Capture the cell that displays the provided text and extract its [x, y] central coordinate. 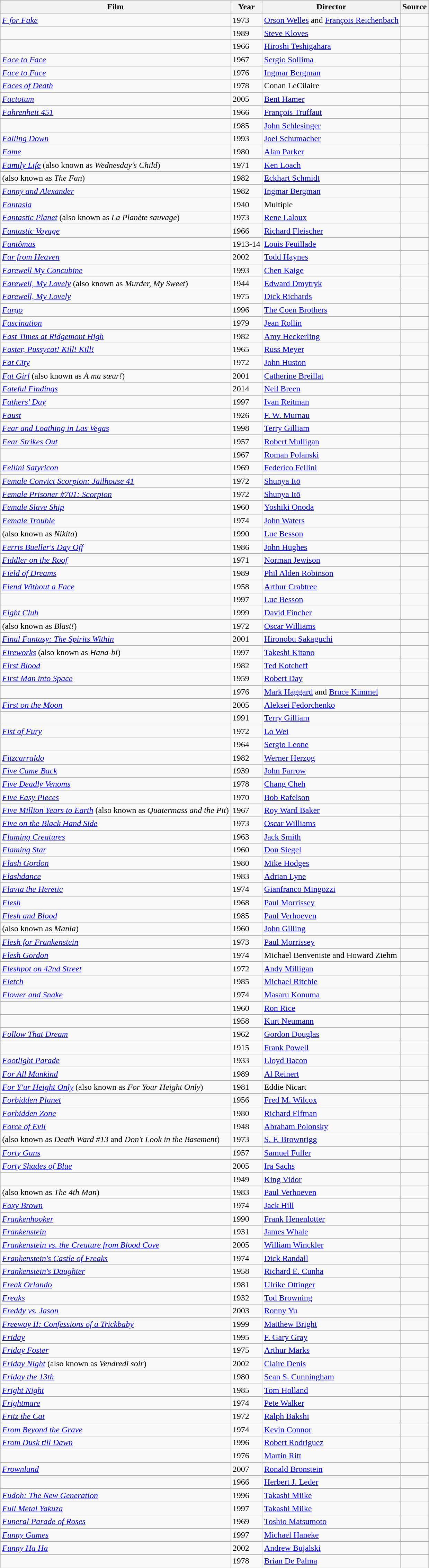
Freeway II: Confessions of a Trickbaby [116, 1324]
Frank Powell [331, 1048]
Sergio Leone [331, 744]
First on the Moon [116, 705]
Claire Denis [331, 1363]
Flashdance [116, 876]
Joel Schumacher [331, 138]
Five Million Years to Earth (also known as Quatermass and the Pit) [116, 810]
Michael Ritchie [331, 981]
Film [116, 7]
Ralph Bakshi [331, 1416]
Frankenhooker [116, 1218]
Alan Parker [331, 152]
Fantômas [116, 244]
Ferris Bueller's Day Off [116, 547]
1964 [247, 744]
Chang Cheh [331, 784]
Aleksei Fedorchenko [331, 705]
Falling Down [116, 138]
Fellini Satyricon [116, 468]
(also known as The 4th Man) [116, 1192]
Faust [116, 415]
Fat Girl (also known as À ma sœur!) [116, 375]
(also known as Death Ward #13 and Don't Look in the Basement) [116, 1140]
Forty Shades of Blue [116, 1166]
S. F. Brownrigg [331, 1140]
Brian De Palma [331, 1561]
Fast Times at Ridgemont High [116, 336]
Friday Night (also known as Vendredi soir) [116, 1363]
Flaming Creatures [116, 837]
Ted Kotcheff [331, 665]
François Truffaut [331, 112]
Orson Welles and François Reichenbach [331, 20]
Fat City [116, 362]
Five Deadly Venoms [116, 784]
Freak Orlando [116, 1285]
Tod Browning [331, 1298]
Final Fantasy: The Spirits Within [116, 639]
Martin Ritt [331, 1456]
John Huston [331, 362]
Fireworks (also known as Hana-bi) [116, 652]
Yoshiki Onoda [331, 507]
Frightmare [116, 1403]
Forbidden Zone [116, 1113]
1979 [247, 323]
Richard Elfman [331, 1113]
Roy Ward Baker [331, 810]
Fiddler on the Roof [116, 560]
James Whale [331, 1232]
Dick Randall [331, 1258]
(also known as The Fan) [116, 178]
Follow That Dream [116, 1034]
Edward Dmytryk [331, 283]
Flesh and Blood [116, 916]
2007 [247, 1469]
Fahrenheit 451 [116, 112]
F. W. Murnau [331, 415]
Flower and Snake [116, 995]
Todd Haynes [331, 257]
1998 [247, 428]
Fanny and Alexander [116, 191]
1991 [247, 718]
Michael Haneke [331, 1535]
1963 [247, 837]
Farewell, My Lovely (also known as Murder, My Sweet) [116, 283]
1995 [247, 1337]
Female Convict Scorpion: Jailhouse 41 [116, 481]
First Blood [116, 665]
Multiple [331, 205]
Flaming Star [116, 850]
Hiroshi Teshigahara [331, 46]
Far from Heaven [116, 257]
Friday [116, 1337]
Matthew Bright [331, 1324]
Fiend Without a Face [116, 587]
Arthur Marks [331, 1350]
Jack Hill [331, 1205]
Source [415, 7]
Frankenstein [116, 1232]
Louis Feuillade [331, 244]
Fascination [116, 323]
Frank Henenlotter [331, 1218]
1959 [247, 679]
Flesh Gordon [116, 955]
Funny Ha Ha [116, 1548]
David Fincher [331, 613]
Lo Wei [331, 731]
For All Mankind [116, 1074]
Sean S. Cunningham [331, 1377]
Five on the Black Hand Side [116, 824]
(also known as Blast!) [116, 626]
John Gilling [331, 929]
Field of Dreams [116, 573]
Ira Sachs [331, 1166]
Frankenstein's Castle of Freaks [116, 1258]
F. Gary Gray [331, 1337]
Fitzcarraldo [116, 758]
William Winckler [331, 1245]
Andy Milligan [331, 968]
Fear Strikes Out [116, 442]
1932 [247, 1298]
1970 [247, 797]
Kurt Neumann [331, 1021]
Footlight Parade [116, 1061]
Neil Breen [331, 389]
Richard E. Cunha [331, 1271]
Fleshpot on 42nd Street [116, 968]
1926 [247, 415]
Fathers' Day [116, 402]
Forbidden Planet [116, 1100]
Fight Club [116, 613]
Frownland [116, 1469]
Robert Rodriguez [331, 1443]
Eckhart Schmidt [331, 178]
Fright Night [116, 1390]
Herbert J. Leder [331, 1482]
Fist of Fury [116, 731]
Five Came Back [116, 771]
1986 [247, 547]
Funny Games [116, 1535]
Ronald Bronstein [331, 1469]
Fantastic Planet (also known as La Planète sauvage) [116, 218]
Fantasia [116, 205]
Toshio Matsumoto [331, 1522]
Fudoh: The New Generation [116, 1495]
Michael Benveniste and Howard Ziehm [331, 955]
Ivan Reitman [331, 402]
Flesh for Frankenstein [116, 942]
Frankenstein's Daughter [116, 1271]
Federico Fellini [331, 468]
Farewell My Concubine [116, 270]
1913-14 [247, 244]
Faces of Death [116, 86]
Bent Hamer [331, 99]
Flavia the Heretic [116, 889]
Force of Evil [116, 1126]
Robert Mulligan [331, 442]
Five Easy Pieces [116, 797]
From Dusk till Dawn [116, 1443]
Ulrike Ottinger [331, 1285]
From Beyond the Grave [116, 1430]
The Coen Brothers [331, 310]
Sergio Sollima [331, 60]
For Y'ur Height Only (also known as For Your Height Only) [116, 1087]
Farewell, My Lovely [116, 297]
Mike Hodges [331, 863]
Al Reinert [331, 1074]
Arthur Crabtree [331, 587]
1965 [247, 349]
1948 [247, 1126]
F for Fake [116, 20]
Pete Walker [331, 1403]
Freaks [116, 1298]
Roman Polanski [331, 455]
1931 [247, 1232]
Robert Day [331, 679]
Ken Loach [331, 165]
King Vidor [331, 1179]
Masaru Konuma [331, 995]
Freddy vs. Jason [116, 1311]
2014 [247, 389]
Kevin Connor [331, 1430]
Ron Rice [331, 1008]
Factotum [116, 99]
Fred M. Wilcox [331, 1100]
Steve Kloves [331, 33]
Chen Kaige [331, 270]
Adrian Lyne [331, 876]
John Waters [331, 520]
Frankenstein vs. the Creature from Blood Cove [116, 1245]
Hironobu Sakaguchi [331, 639]
Eddie Nicart [331, 1087]
John Hughes [331, 547]
Bob Rafelson [331, 797]
Gordon Douglas [331, 1034]
Funeral Parade of Roses [116, 1522]
Richard Fleischer [331, 231]
Female Trouble [116, 520]
Fame [116, 152]
Dick Richards [331, 297]
Lloyd Bacon [331, 1061]
Phil Alden Robinson [331, 573]
First Man into Space [116, 679]
Russ Meyer [331, 349]
1949 [247, 1179]
Friday the 13th [116, 1377]
1968 [247, 903]
Friday Foster [116, 1350]
Werner Herzog [331, 758]
Andrew Bujalski [331, 1548]
1962 [247, 1034]
Catherine Breillat [331, 375]
Fritz the Cat [116, 1416]
Rene Laloux [331, 218]
Jean Rollin [331, 323]
1939 [247, 771]
Norman Jewison [331, 560]
1956 [247, 1100]
Female Slave Ship [116, 507]
1940 [247, 205]
Fateful Findings [116, 389]
Fletch [116, 981]
Full Metal Yakuza [116, 1508]
Foxy Brown [116, 1205]
Flesh [116, 903]
Mark Haggard and Bruce Kimmel [331, 692]
Jack Smith [331, 837]
Gianfranco Mingozzi [331, 889]
Ronny Yu [331, 1311]
Family Life (also known as Wednesday's Child) [116, 165]
2003 [247, 1311]
1944 [247, 283]
Forty Guns [116, 1153]
1933 [247, 1061]
(also known as Mania) [116, 929]
(also known as Nikita) [116, 534]
Takeshi Kitano [331, 652]
Samuel Fuller [331, 1153]
Conan LeCilaire [331, 86]
John Farrow [331, 771]
Fear and Loathing in Las Vegas [116, 428]
Amy Heckerling [331, 336]
Year [247, 7]
Fantastic Voyage [116, 231]
Abraham Polonsky [331, 1126]
Don Siegel [331, 850]
Female Prisoner #701: Scorpion [116, 494]
John Schlesinger [331, 125]
Flash Gordon [116, 863]
Fargo [116, 310]
Tom Holland [331, 1390]
Director [331, 7]
1915 [247, 1048]
Faster, Pussycat! Kill! Kill! [116, 349]
